Identify which cell holds the provided text, then report its (X, Y) central coordinate. 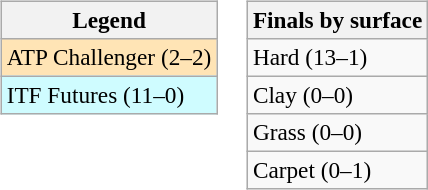
Finals by surface (337, 20)
Hard (13–1) (337, 57)
ATP Challenger (2–2) (108, 57)
Legend (108, 20)
Grass (0–0) (337, 133)
Clay (0–0) (337, 95)
ITF Futures (11–0) (108, 95)
Carpet (0–1) (337, 171)
